For the text-containing cell, return its midpoint in [x, y] coordinate format. 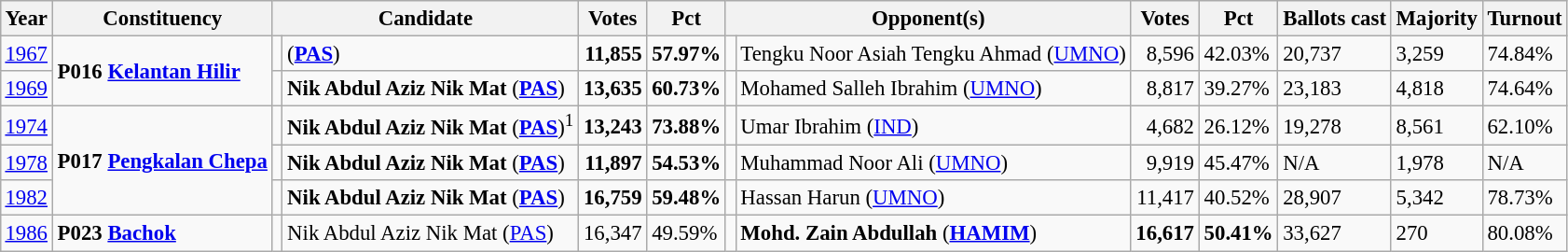
59.48% [686, 198]
40.52% [1238, 198]
16,347 [613, 233]
Candidate [425, 19]
62.10% [1525, 126]
Nik Abdul Aziz Nik Mat (PAS)1 [431, 126]
33,627 [1335, 233]
Mohd. Zain Abdullah (HAMIM) [933, 233]
20,737 [1335, 53]
Muhammad Noor Ali (UMNO) [933, 163]
4,682 [1165, 126]
60.73% [686, 89]
45.47% [1238, 163]
3,259 [1437, 53]
16,617 [1165, 233]
Turnout [1525, 19]
49.59% [686, 233]
Mohamed Salleh Ibrahim (UMNO) [933, 89]
80.08% [1525, 233]
Tengku Noor Asiah Tengku Ahmad (UMNO) [933, 53]
1,978 [1437, 163]
1978 [26, 163]
8,596 [1165, 53]
11,855 [613, 53]
P017 Pengkalan Chepa [162, 161]
39.27% [1238, 89]
P016 Kelantan Hilir [162, 71]
(PAS) [431, 53]
8,817 [1165, 89]
8,561 [1437, 126]
13,635 [613, 89]
Constituency [162, 19]
50.41% [1238, 233]
54.53% [686, 163]
1974 [26, 126]
Umar Ibrahim (IND) [933, 126]
1986 [26, 233]
42.03% [1238, 53]
28,907 [1335, 198]
Majority [1437, 19]
23,183 [1335, 89]
1982 [26, 198]
Hassan Harun (UMNO) [933, 198]
1969 [26, 89]
57.97% [686, 53]
1967 [26, 53]
4,818 [1437, 89]
Ballots cast [1335, 19]
11,417 [1165, 198]
9,919 [1165, 163]
P023 Bachok [162, 233]
26.12% [1238, 126]
5,342 [1437, 198]
74.64% [1525, 89]
11,897 [613, 163]
73.88% [686, 126]
74.84% [1525, 53]
270 [1437, 233]
16,759 [613, 198]
13,243 [613, 126]
78.73% [1525, 198]
19,278 [1335, 126]
Opponent(s) [928, 19]
Year [26, 19]
